Extract the [x, y] coordinate from the center of the cell holding the provided text.  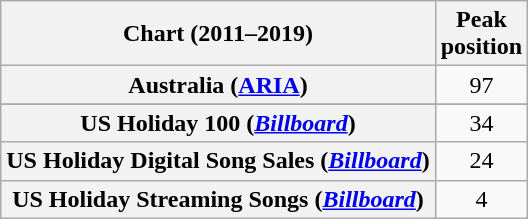
24 [481, 161]
US Holiday Streaming Songs (Billboard) [218, 199]
34 [481, 123]
US Holiday Digital Song Sales (Billboard) [218, 161]
4 [481, 199]
Australia (ARIA) [218, 85]
Peak position [481, 34]
Chart (2011–2019) [218, 34]
US Holiday 100 (Billboard) [218, 123]
97 [481, 85]
